From the cell containing the given text, extract its center point as [x, y] coordinate. 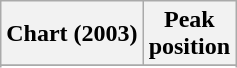
Chart (2003) [72, 34]
Peak position [189, 34]
